Capture the cell that displays the provided text and extract its (x, y) central coordinate. 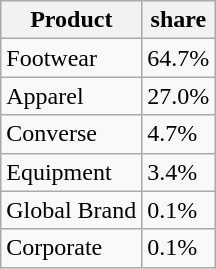
4.7% (178, 134)
Footwear (72, 58)
Global Brand (72, 210)
Apparel (72, 96)
Product (72, 20)
Converse (72, 134)
64.7% (178, 58)
Equipment (72, 172)
3.4% (178, 172)
Corporate (72, 248)
27.0% (178, 96)
share (178, 20)
